Output the (x, y) coordinate of the center of the cell containing the given text.  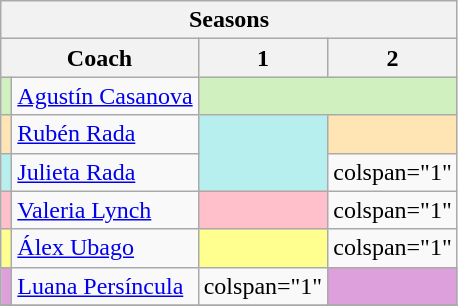
Agustín Casanova (105, 96)
2 (393, 58)
Luana Persíncula (105, 286)
Julieta Rada (105, 172)
Coach (100, 58)
Rubén Rada (105, 134)
Valeria Lynch (105, 210)
Seasons (229, 20)
1 (263, 58)
Álex Ubago (105, 248)
